Determine the (x, y) coordinate at the center of the cell enclosing the given text.  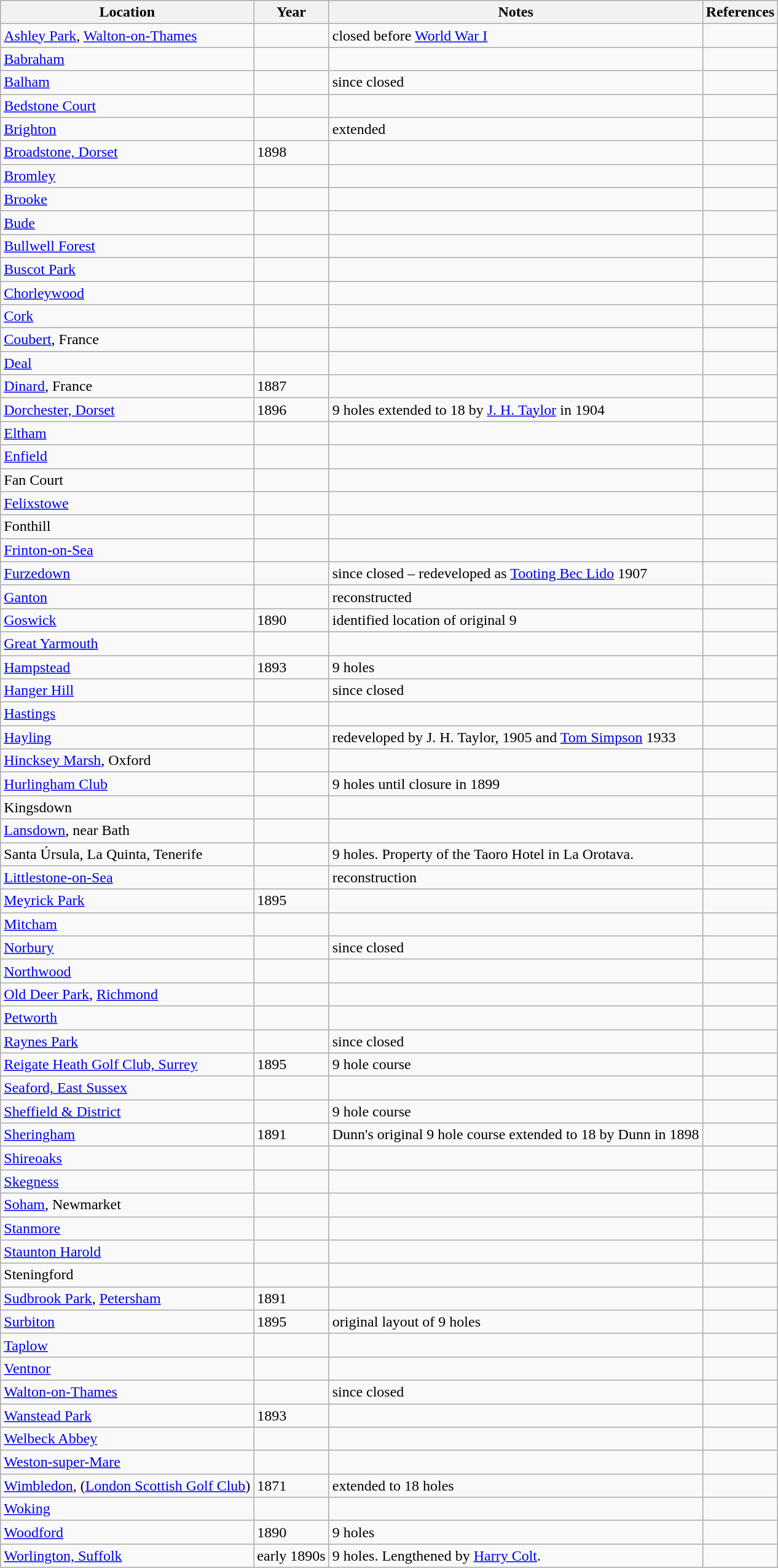
Dunn's original 9 hole course extended to 18 by Dunn in 1898 (516, 1135)
reconstruction (516, 877)
Fan Court (127, 480)
Stanmore (127, 1228)
identified location of original 9 (516, 620)
Ganton (127, 597)
9 holes. Lengthened by Harry Colt. (516, 1556)
1898 (291, 152)
Ventnor (127, 1368)
Dorchester, Dorset (127, 410)
Frinton-on-Sea (127, 550)
Notes (516, 12)
Felixstowe (127, 503)
Old Deer Park, Richmond (127, 994)
9 holes until closure in 1899 (516, 784)
Staunton Harold (127, 1252)
Ashley Park, Walton-on-Thames (127, 36)
Hincksey Marsh, Oxford (127, 761)
Cork (127, 316)
Shireoaks (127, 1158)
9 holes. Property of the Taoro Hotel in La Orotava. (516, 854)
Great Yarmouth (127, 643)
Goswick (127, 620)
redeveloped by J. H. Taylor, 1905 and Tom Simpson 1933 (516, 737)
1887 (291, 386)
Hayling (127, 737)
Brooke (127, 199)
Enfield (127, 457)
Weston-super-Mare (127, 1462)
Chorleywood (127, 293)
Lansdown, near Bath (127, 831)
Sheffield & District (127, 1111)
Kingsdown (127, 807)
Bude (127, 222)
Soham, Newmarket (127, 1205)
Taplow (127, 1345)
Skegness (127, 1182)
Mitcham (127, 924)
Northwood (127, 971)
Fonthill (127, 527)
since closed – redeveloped as Tooting Bec Lido 1907 (516, 573)
Dinard, France (127, 386)
Woking (127, 1509)
Wimbledon, (London Scottish Golf Club) (127, 1486)
reconstructed (516, 597)
Steningford (127, 1275)
Sudbrook Park, Petersham (127, 1298)
Hampstead (127, 667)
Eltham (127, 433)
Petworth (127, 1017)
Buscot Park (127, 269)
Location (127, 12)
Meyrick Park (127, 901)
Sheringham (127, 1135)
Reigate Heath Golf Club, Surrey (127, 1065)
Raynes Park (127, 1041)
Worlington, Suffolk (127, 1556)
Littlestone-on-Sea (127, 877)
Hurlingham Club (127, 784)
extended (516, 129)
Year (291, 12)
original layout of 9 holes (516, 1322)
closed before World War I (516, 36)
Broadstone, Dorset (127, 152)
Hastings (127, 714)
Furzedown (127, 573)
Woodford (127, 1532)
1871 (291, 1486)
References (740, 12)
Hanger Hill (127, 691)
Walton-on-Thames (127, 1392)
Wanstead Park (127, 1415)
Balham (127, 82)
9 holes extended to 18 by J. H. Taylor in 1904 (516, 410)
1896 (291, 410)
Surbiton (127, 1322)
Bedstone Court (127, 106)
Norbury (127, 947)
Deal (127, 363)
Bromley (127, 176)
Welbeck Abbey (127, 1439)
Santa Úrsula, La Quinta, Tenerife (127, 854)
Bullwell Forest (127, 246)
Coubert, France (127, 340)
extended to 18 holes (516, 1486)
Brighton (127, 129)
Babraham (127, 59)
early 1890s (291, 1556)
Seaford, East Sussex (127, 1088)
